Identify which cell holds the provided text, then report its [X, Y] central coordinate. 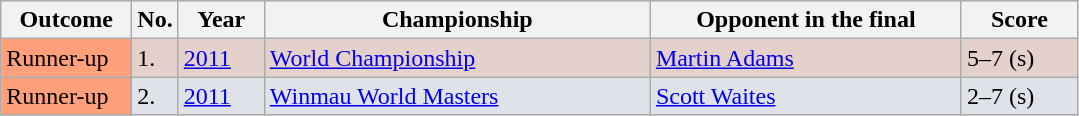
1. [155, 58]
Opponent in the final [806, 20]
Year [221, 20]
Winmau World Masters [457, 96]
Score [1019, 20]
5–7 (s) [1019, 58]
No. [155, 20]
Championship [457, 20]
Scott Waites [806, 96]
Martin Adams [806, 58]
2. [155, 96]
World Championship [457, 58]
2–7 (s) [1019, 96]
Outcome [66, 20]
